Provide the (x, y) coordinate of the cell's center where the given text is located.  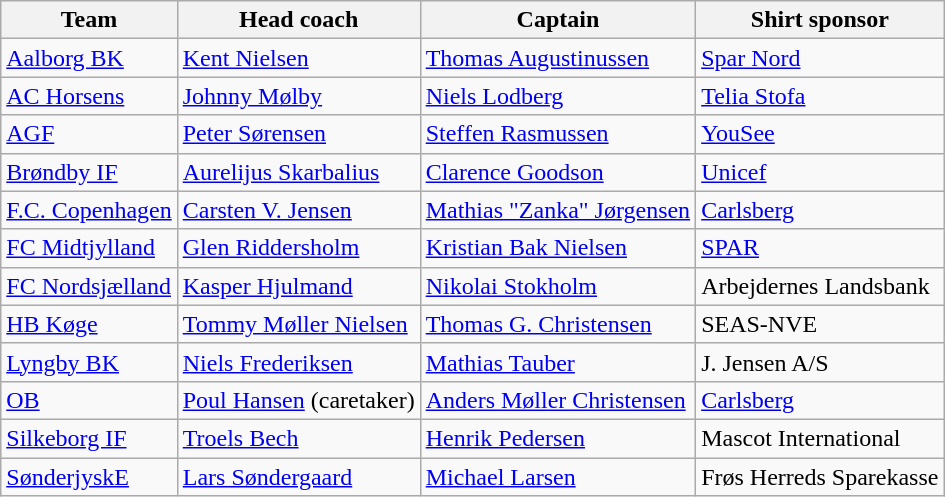
Head coach (298, 20)
Lars Søndergaard (298, 477)
Captain (558, 20)
Glen Riddersholm (298, 248)
Niels Frederiksen (298, 362)
Brøndby IF (89, 172)
SønderjyskE (89, 477)
Telia Stofa (820, 96)
Poul Hansen (caretaker) (298, 400)
Kent Nielsen (298, 58)
Anders Møller Christensen (558, 400)
Shirt sponsor (820, 20)
Henrik Pedersen (558, 438)
Frøs Herreds Sparekasse (820, 477)
Team (89, 20)
Mathias Tauber (558, 362)
Johnny Mølby (298, 96)
Peter Sørensen (298, 134)
Kristian Bak Nielsen (558, 248)
FC Midtjylland (89, 248)
Thomas G. Christensen (558, 324)
Spar Nord (820, 58)
AGF (89, 134)
Unicef (820, 172)
SEAS-NVE (820, 324)
Niels Lodberg (558, 96)
OB (89, 400)
Mascot International (820, 438)
Aurelijus Skarbalius (298, 172)
Steffen Rasmussen (558, 134)
SPAR (820, 248)
Clarence Goodson (558, 172)
Nikolai Stokholm (558, 286)
Troels Bech (298, 438)
Arbejdernes Landsbank (820, 286)
Mathias "Zanka" Jørgensen (558, 210)
Aalborg BK (89, 58)
FC Nordsjælland (89, 286)
YouSee (820, 134)
F.C. Copenhagen (89, 210)
HB Køge (89, 324)
AC Horsens (89, 96)
Carsten V. Jensen (298, 210)
Tommy Møller Nielsen (298, 324)
Kasper Hjulmand (298, 286)
Michael Larsen (558, 477)
J. Jensen A/S (820, 362)
Lyngby BK (89, 362)
Silkeborg IF (89, 438)
Thomas Augustinussen (558, 58)
